Output the [x, y] coordinate of the center of the cell containing the given text.  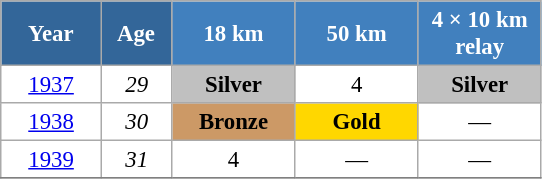
1937 [52, 85]
Gold [356, 122]
1938 [52, 122]
1939 [52, 160]
4 × 10 km relay [480, 34]
31 [136, 160]
18 km [234, 34]
Bronze [234, 122]
Year [52, 34]
29 [136, 85]
50 km [356, 34]
Age [136, 34]
30 [136, 122]
